Determine the [X, Y] coordinate at the center of the cell enclosing the given text.  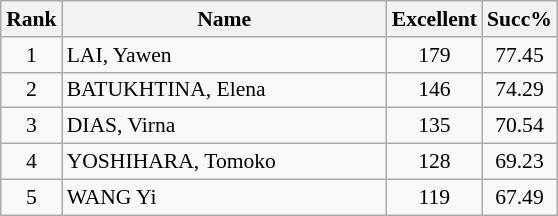
Rank [32, 19]
2 [32, 90]
146 [434, 90]
77.45 [520, 54]
LAI, Yawen [224, 54]
Succ% [520, 19]
74.29 [520, 90]
5 [32, 197]
1 [32, 54]
67.49 [520, 197]
Name [224, 19]
BATUKHTINA, Elena [224, 90]
Excellent [434, 19]
WANG Yi [224, 197]
135 [434, 126]
119 [434, 197]
69.23 [520, 161]
3 [32, 126]
DIAS, Virna [224, 126]
70.54 [520, 126]
128 [434, 161]
179 [434, 54]
YOSHIHARA, Tomoko [224, 161]
4 [32, 161]
